Detect which cell encompasses the target text, then output its [X, Y] center coordinate. 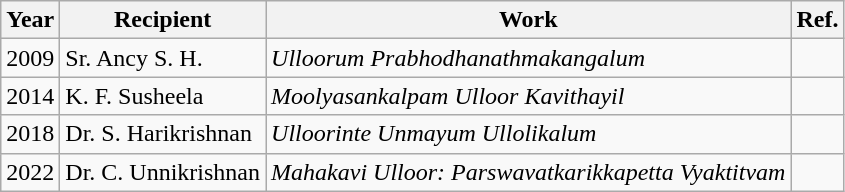
2014 [30, 96]
Year [30, 20]
Ulloorinte Unmayum Ullolikalum [528, 134]
Mahakavi Ulloor: Parswavatkarikkapetta Vyaktitvam [528, 172]
2018 [30, 134]
2022 [30, 172]
Sr. Ancy S. H. [163, 58]
Work [528, 20]
Ulloorum Prabhodhanathmakangalum [528, 58]
Recipient [163, 20]
Moolyasankalpam Ulloor Kavithayil [528, 96]
Dr. C. Unnikrishnan [163, 172]
Ref. [818, 20]
Dr. S. Harikrishnan [163, 134]
K. F. Susheela [163, 96]
2009 [30, 58]
